Locate the cell with the specified text and output its [x, y] center coordinate. 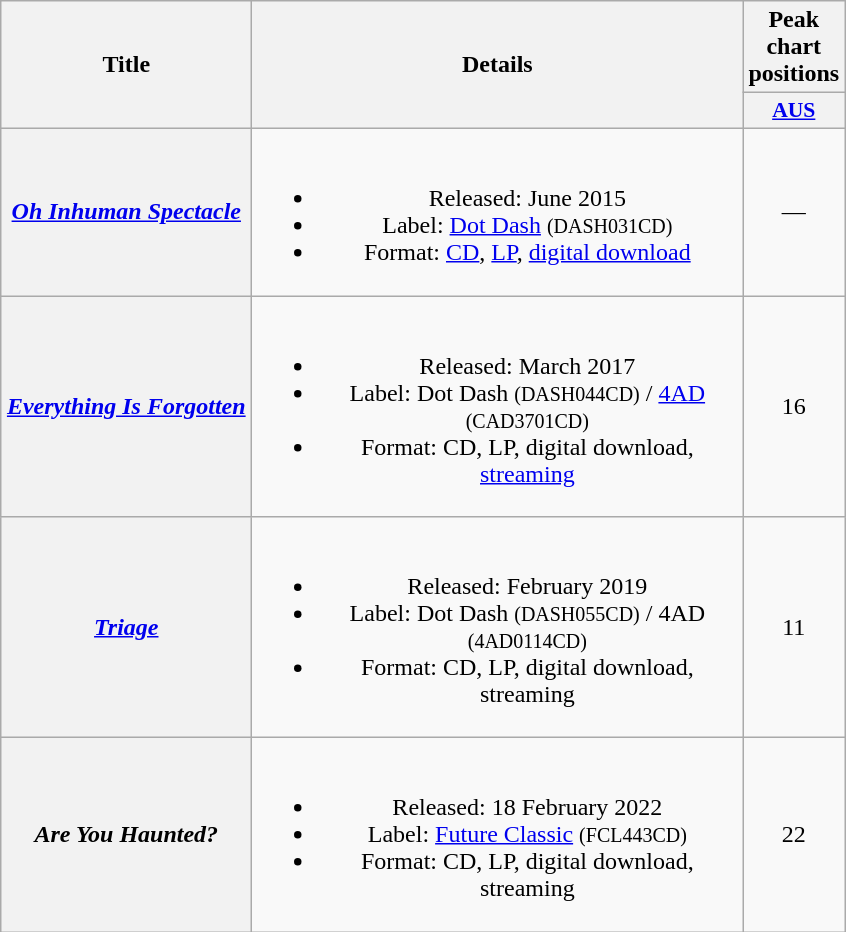
Oh Inhuman Spectacle [126, 212]
Are You Haunted? [126, 835]
AUS [794, 111]
Details [498, 65]
Peak chart positions [794, 47]
22 [794, 835]
Released: March 2017Label: Dot Dash (DASH044CD) / 4AD (CAD3701CD)Format: CD, LP, digital download, streaming [498, 406]
— [794, 212]
Triage [126, 628]
Released: 18 February 2022Label: Future Classic (FCL443CD)Format: CD, LP, digital download, streaming [498, 835]
Released: June 2015Label: Dot Dash (DASH031CD)Format: CD, LP, digital download [498, 212]
16 [794, 406]
Title [126, 65]
Everything Is Forgotten [126, 406]
Released: February 2019Label: Dot Dash (DASH055CD) / 4AD (4AD0114CD)Format: CD, LP, digital download, streaming [498, 628]
11 [794, 628]
